Extract the [X, Y] coordinate from the center of the cell holding the provided text.  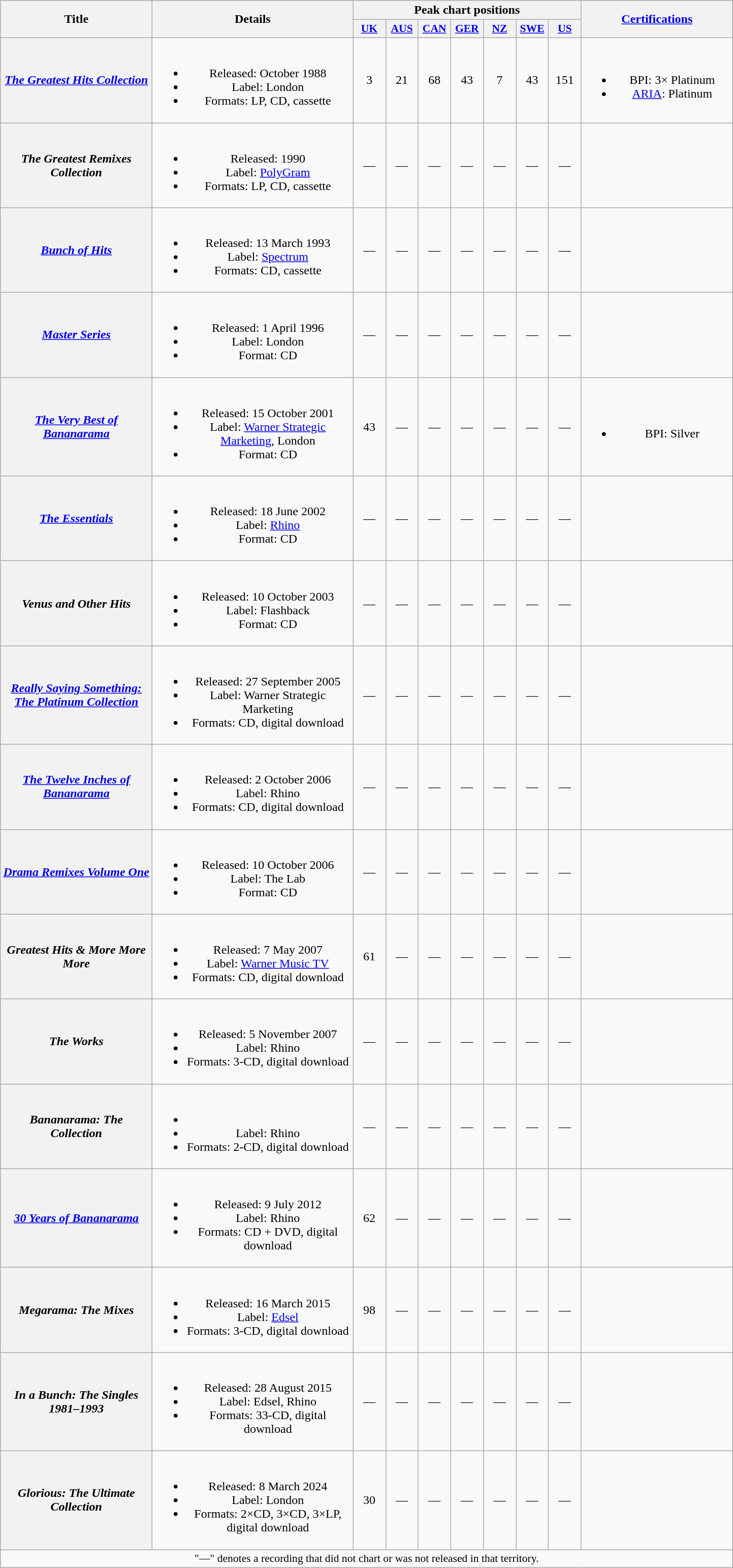
Released: 18 June 2002Label: RhinoFormat: CD [253, 518]
US [565, 29]
BPI: Silver [657, 427]
Title [76, 19]
The Twelve Inches of Bananarama [76, 787]
Label: RhinoFormats: 2-CD, digital download [253, 1126]
Released: 10 October 2006Label: The LabFormat: CD [253, 872]
Released: 7 May 2007Label: Warner Music TVFormats: CD, digital download [253, 956]
7 [499, 80]
Greatest Hits & More More More [76, 956]
The Works [76, 1042]
Released: 28 August 2015Label: Edsel, RhinoFormats: 33-CD, digital download [253, 1401]
GER [467, 29]
3 [369, 80]
62 [369, 1218]
30 Years of Bananarama [76, 1218]
Bunch of Hits [76, 250]
21 [402, 80]
"—" denotes a recording that did not chart or was not released in that territory. [367, 1559]
61 [369, 956]
Megarama: The Mixes [76, 1310]
Released: 16 March 2015Label: EdselFormats: 3-CD, digital download [253, 1310]
NZ [499, 29]
Released: October 1988Label: LondonFormats: LP, CD, cassette [253, 80]
Released: 1990Label: PolyGramFormats: LP, CD, cassette [253, 166]
Released: 10 October 2003Label: FlashbackFormat: CD [253, 604]
Released: 5 November 2007Label: RhinoFormats: 3-CD, digital download [253, 1042]
The Essentials [76, 518]
Released: 2 October 2006Label: RhinoFormats: CD, digital download [253, 787]
Venus and Other Hits [76, 604]
UK [369, 29]
98 [369, 1310]
Released: 8 March 2024Label: LondonFormats: 2×CD, 3×CD, 3×LP, digital download [253, 1500]
Peak chart positions [467, 10]
Released: 13 March 1993Label: SpectrumFormats: CD, cassette [253, 250]
In a Bunch: The Singles 1981–1993 [76, 1401]
The Greatest Hits Collection [76, 80]
Glorious: The Ultimate Collection [76, 1500]
SWE [532, 29]
Drama Remixes Volume One [76, 872]
Released: 15 October 2001Label: Warner Strategic Marketing, LondonFormat: CD [253, 427]
Master Series [76, 335]
151 [565, 80]
AUS [402, 29]
68 [434, 80]
Released: 27 September 2005Label: Warner Strategic MarketingFormats: CD, digital download [253, 695]
CAN [434, 29]
The Greatest Remixes Collection [76, 166]
BPI: 3× PlatinumARIA: Platinum [657, 80]
Released: 1 April 1996Label: LondonFormat: CD [253, 335]
Really Saying Something: The Platinum Collection [76, 695]
Bananarama: The Collection [76, 1126]
30 [369, 1500]
Certifications [657, 19]
Released: 9 July 2012Label: RhinoFormats: CD + DVD, digital download [253, 1218]
Details [253, 19]
The Very Best of Bananarama [76, 427]
